Provide the [x, y] coordinate of the cell's center where the given text is located.  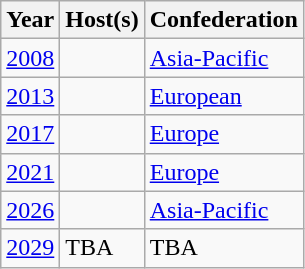
Confederation [224, 20]
2013 [30, 96]
2029 [30, 248]
Host(s) [102, 20]
Year [30, 20]
2026 [30, 210]
2017 [30, 134]
European [224, 96]
2021 [30, 172]
2008 [30, 58]
